From the cell containing the given text, extract its center point as (X, Y) coordinate. 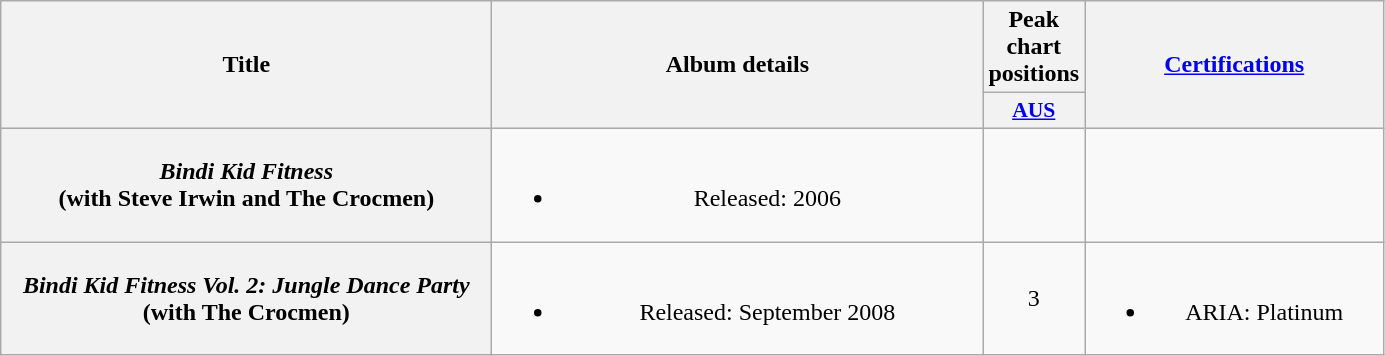
Released: 2006 (738, 184)
Bindi Kid Fitness(with Steve Irwin and The Crocmen) (246, 184)
Album details (738, 65)
AUS (1034, 111)
Certifications (1234, 65)
Bindi Kid Fitness Vol. 2: Jungle Dance Party (with The Crocmen) (246, 298)
Title (246, 65)
Peak chart positions (1034, 47)
ARIA: Platinum (1234, 298)
3 (1034, 298)
Released: September 2008 (738, 298)
